Scan for the cell matching the given text and deliver its [X, Y] coordinate at center. 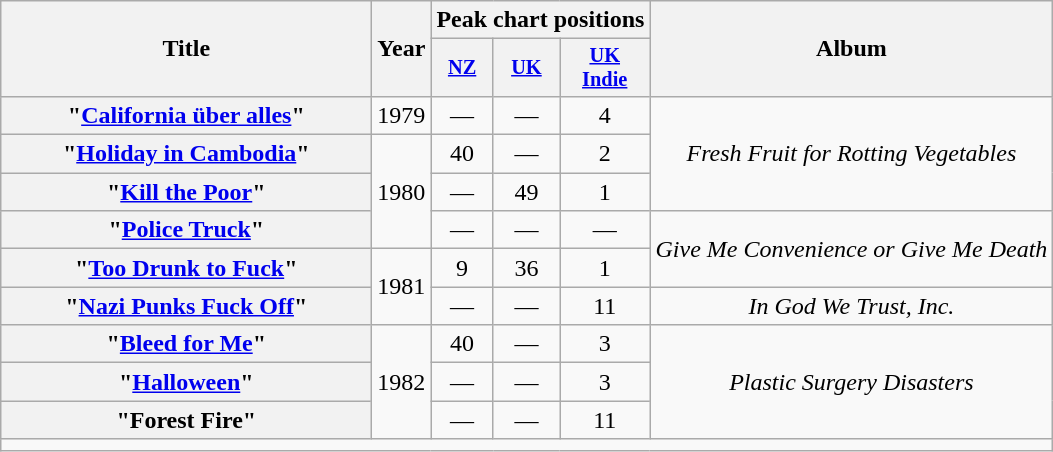
"California über alles" [186, 115]
UK [526, 68]
1979 [402, 115]
9 [462, 268]
4 [605, 115]
Peak chart positions [540, 20]
"Nazi Punks Fuck Off" [186, 306]
In God We Trust, Inc. [852, 306]
36 [526, 268]
Year [402, 49]
"Holiday in Cambodia" [186, 154]
Album [852, 49]
"Kill the Poor" [186, 192]
Title [186, 49]
Fresh Fruit for Rotting Vegetables [852, 153]
"Too Drunk to Fuck" [186, 268]
"Forest Fire" [186, 420]
"Halloween" [186, 382]
1982 [402, 382]
1981 [402, 287]
"Police Truck" [186, 230]
NZ [462, 68]
UKIndie [605, 68]
1980 [402, 192]
"Bleed for Me" [186, 344]
Give Me Convenience or Give Me Death [852, 249]
Plastic Surgery Disasters [852, 382]
2 [605, 154]
49 [526, 192]
